Identify which cell holds the provided text, then report its (X, Y) central coordinate. 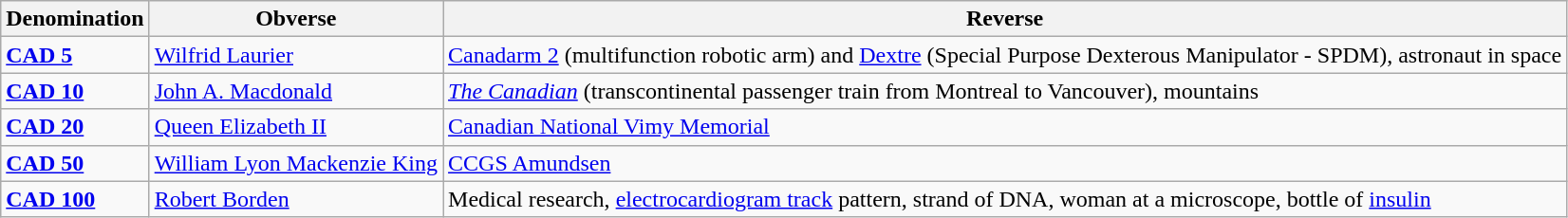
Robert Borden (296, 199)
Obverse (296, 19)
CAD 50 (75, 163)
Reverse (1005, 19)
Denomination (75, 19)
CAD 5 (75, 55)
William Lyon Mackenzie King (296, 163)
CAD 20 (75, 127)
The Canadian (transcontinental passenger train from Montreal to Vancouver), mountains (1005, 91)
Wilfrid Laurier (296, 55)
CAD 100 (75, 199)
Queen Elizabeth II (296, 127)
CCGS Amundsen (1005, 163)
Canadian National Vimy Memorial (1005, 127)
Canadarm 2 (multifunction robotic arm) and Dextre (Special Purpose Dexterous Manipulator - SPDM), astronaut in space (1005, 55)
CAD 10 (75, 91)
Medical research, electrocardiogram track pattern, strand of DNA, woman at a microscope, bottle of insulin (1005, 199)
John A. Macdonald (296, 91)
